From the cell containing the given text, extract its center point as (x, y) coordinate. 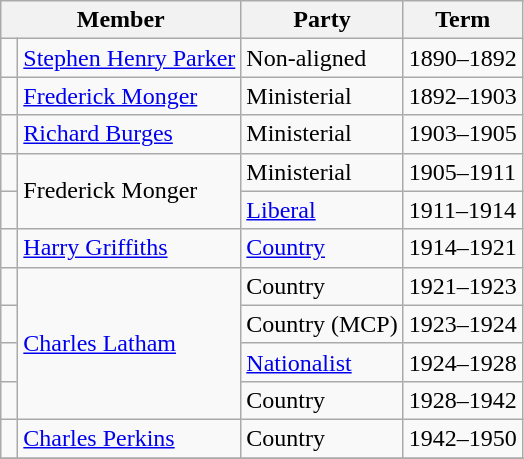
Party (322, 20)
Non-aligned (322, 58)
1892–1903 (462, 96)
Country (MCP) (322, 324)
1905–1911 (462, 172)
Nationalist (322, 362)
Richard Burges (130, 134)
1921–1923 (462, 286)
Stephen Henry Parker (130, 58)
Term (462, 20)
Charles Perkins (130, 438)
1911–1914 (462, 210)
Harry Griffiths (130, 248)
1890–1892 (462, 58)
1924–1928 (462, 362)
1923–1924 (462, 324)
Charles Latham (130, 343)
1928–1942 (462, 400)
1903–1905 (462, 134)
1942–1950 (462, 438)
1914–1921 (462, 248)
Member (121, 20)
Liberal (322, 210)
